From the cell containing the given text, extract its center point as (X, Y) coordinate. 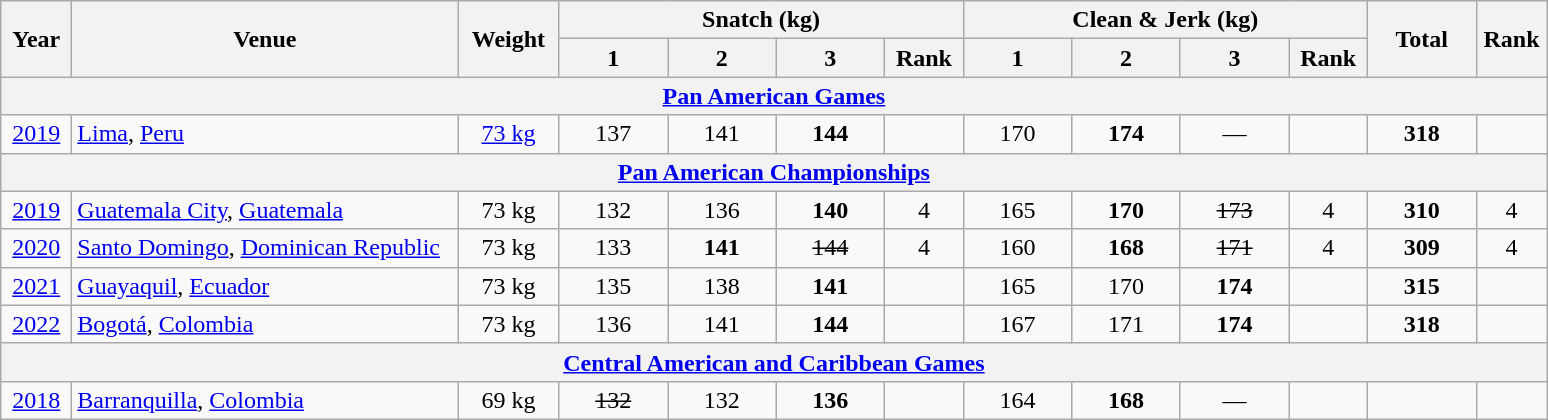
Year (36, 39)
Guatemala City, Guatemala (265, 210)
Santo Domingo, Dominican Republic (265, 248)
Lima, Peru (265, 134)
Pan American Games (774, 96)
2022 (36, 324)
310 (1422, 210)
Snatch (kg) (761, 20)
Pan American Championships (774, 172)
135 (614, 286)
133 (614, 248)
140 (830, 210)
2020 (36, 248)
2018 (36, 400)
160 (1018, 248)
Barranquilla, Colombia (265, 400)
164 (1018, 400)
309 (1422, 248)
Weight (508, 39)
2021 (36, 286)
173 (1234, 210)
Venue (265, 39)
138 (722, 286)
Bogotá, Colombia (265, 324)
Central American and Caribbean Games (774, 362)
Clean & Jerk (kg) (1165, 20)
137 (614, 134)
167 (1018, 324)
315 (1422, 286)
Total (1422, 39)
Guayaquil, Ecuador (265, 286)
69 kg (508, 400)
